Detect which cell encompasses the target text, then output its [x, y] center coordinate. 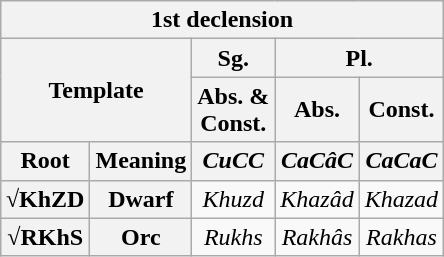
Rakhas [401, 237]
Abs. [317, 110]
Rakhâs [317, 237]
√RKhS [45, 237]
Pl. [360, 58]
Const. [401, 110]
Root [45, 161]
Khazad [401, 199]
√KhZD [45, 199]
Sg. [234, 58]
Khazâd [317, 199]
Khuzd [234, 199]
CaCaC [401, 161]
Template [96, 90]
Rukhs [234, 237]
1st declension [222, 20]
Dwarf [141, 199]
CaCâC [317, 161]
Orc [141, 237]
Abs. &Const. [234, 110]
CuCC [234, 161]
Meaning [141, 161]
